Extract the [x, y] coordinate from the center of the cell holding the provided text.  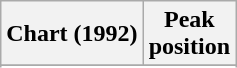
Chart (1992) [72, 34]
Peakposition [189, 34]
